Extract the (X, Y) coordinate from the center of the cell holding the provided text.  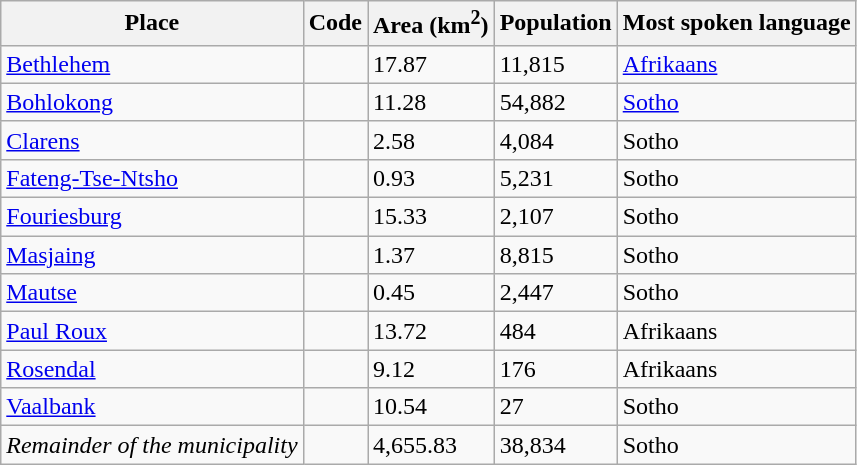
15.33 (432, 217)
Population (556, 24)
54,882 (556, 102)
4,655.83 (432, 445)
Bethlehem (152, 64)
38,834 (556, 445)
17.87 (432, 64)
0.93 (432, 178)
0.45 (432, 293)
Remainder of the municipality (152, 445)
Most spoken language (736, 24)
Area (km2) (432, 24)
10.54 (432, 407)
2,107 (556, 217)
Vaalbank (152, 407)
Clarens (152, 140)
Code (335, 24)
11,815 (556, 64)
1.37 (432, 255)
Place (152, 24)
Paul Roux (152, 331)
Rosendal (152, 369)
176 (556, 369)
2.58 (432, 140)
Fouriesburg (152, 217)
Bohlokong (152, 102)
4,084 (556, 140)
Mautse (152, 293)
Fateng-Tse-Ntsho (152, 178)
Masjaing (152, 255)
5,231 (556, 178)
9.12 (432, 369)
27 (556, 407)
2,447 (556, 293)
13.72 (432, 331)
11.28 (432, 102)
8,815 (556, 255)
484 (556, 331)
